Locate the cell with the specified text and output its [x, y] center coordinate. 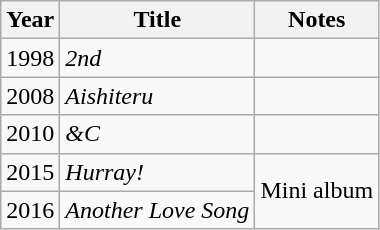
2010 [30, 134]
Title [158, 20]
Mini album [317, 191]
Hurray! [158, 172]
1998 [30, 58]
Year [30, 20]
Aishiteru [158, 96]
2008 [30, 96]
Another Love Song [158, 210]
2nd [158, 58]
&C [158, 134]
2015 [30, 172]
Notes [317, 20]
2016 [30, 210]
